Return (X, Y) of the center of cell containing provided text 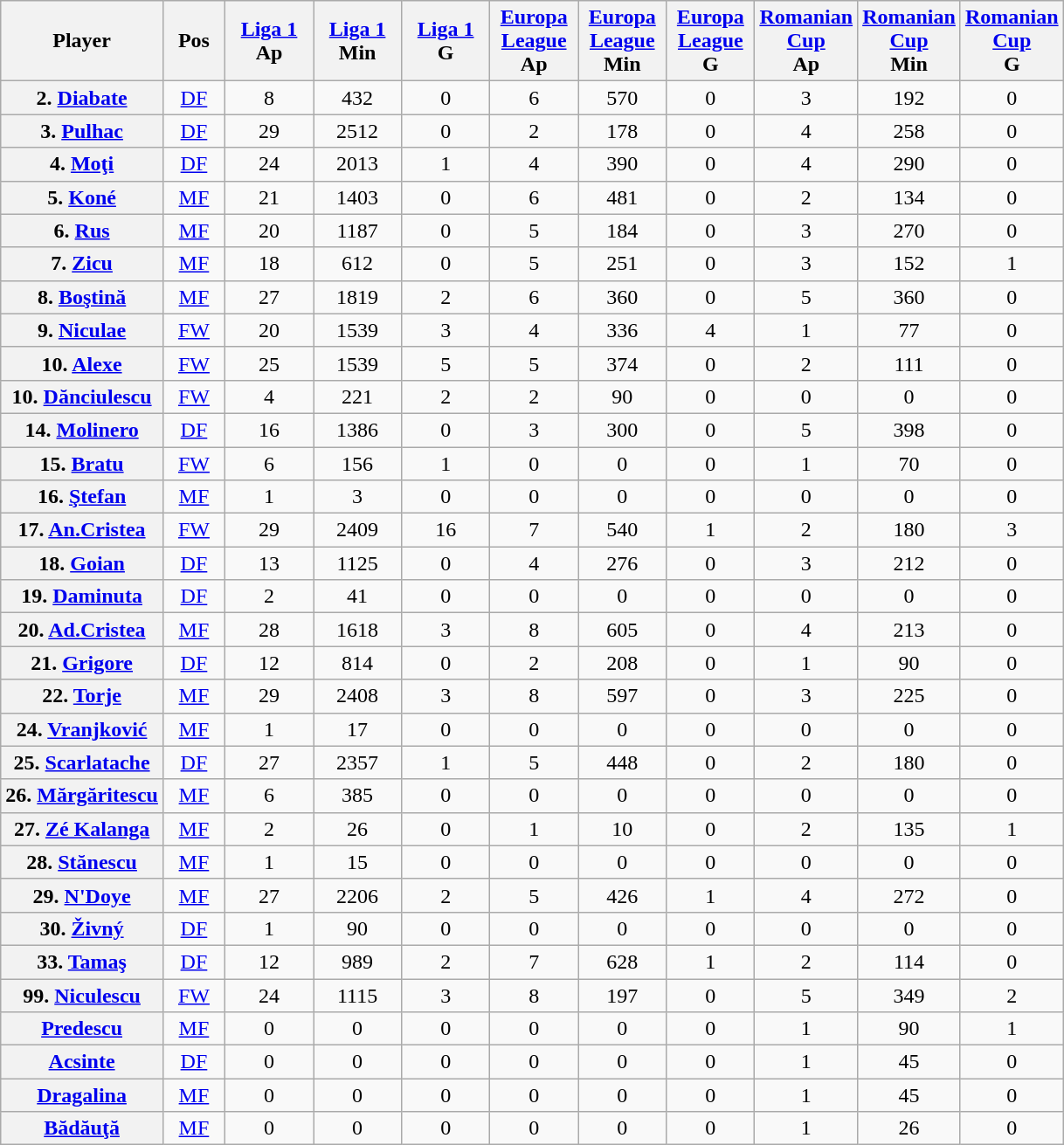
28. Stănescu (82, 862)
272 (909, 895)
18. Goian (82, 563)
24. Vranjković (82, 729)
225 (909, 696)
Europa League G (711, 41)
481 (622, 197)
276 (622, 563)
Pos (194, 41)
2512 (358, 131)
Romanian Cup G (1012, 41)
2206 (358, 895)
208 (622, 663)
152 (909, 264)
290 (909, 164)
2. Diabate (82, 98)
1618 (358, 630)
70 (909, 464)
184 (622, 231)
390 (622, 164)
212 (909, 563)
15. Bratu (82, 464)
18 (269, 264)
258 (909, 131)
221 (358, 397)
336 (622, 330)
178 (622, 131)
448 (622, 762)
597 (622, 696)
Europa LeagueMin (622, 41)
251 (622, 264)
3. Pulhac (82, 131)
605 (622, 630)
570 (622, 98)
1125 (358, 563)
29. N'Doye (82, 895)
Liga 1 G (446, 41)
Liga 1Min (358, 41)
349 (909, 995)
7. Zicu (82, 264)
28 (269, 630)
22. Torje (82, 696)
10. Dănciulescu (82, 397)
15 (358, 862)
2409 (358, 530)
6. Rus (82, 231)
192 (909, 98)
17. An.Cristea (82, 530)
25 (269, 363)
8. Boştină (82, 297)
1403 (358, 197)
Romanian CupAp (806, 41)
2408 (358, 696)
398 (909, 430)
10. Alexe (82, 363)
4. Moţi (82, 164)
114 (909, 962)
19. Daminuta (82, 597)
1819 (358, 297)
134 (909, 197)
111 (909, 363)
13 (269, 563)
2357 (358, 762)
Player (82, 41)
270 (909, 231)
540 (622, 530)
77 (909, 330)
814 (358, 663)
1115 (358, 995)
10 (622, 829)
Romanian CupMin (909, 41)
197 (622, 995)
30. Živný (82, 928)
21 (269, 197)
989 (358, 962)
1187 (358, 231)
374 (622, 363)
25. Scarlatache (82, 762)
Dragalina (82, 1095)
26. Mărgăritescu (82, 796)
17 (358, 729)
426 (622, 895)
213 (909, 630)
20. Ad.Cristea (82, 630)
Bădăuţă (82, 1128)
99. Niculescu (82, 995)
27. Zé Kalanga (82, 829)
16. Ştefan (82, 497)
33. Tamaş (82, 962)
2013 (358, 164)
14. Molinero (82, 430)
Liga 1Ap (269, 41)
5. Koné (82, 197)
432 (358, 98)
628 (622, 962)
Acsinte (82, 1062)
Europa LeagueAp (535, 41)
Predescu (82, 1029)
9. Niculae (82, 330)
1386 (358, 430)
385 (358, 796)
41 (358, 597)
21. Grigore (82, 663)
300 (622, 430)
612 (358, 264)
156 (358, 464)
135 (909, 829)
